Capture the cell that displays the provided text and extract its [x, y] central coordinate. 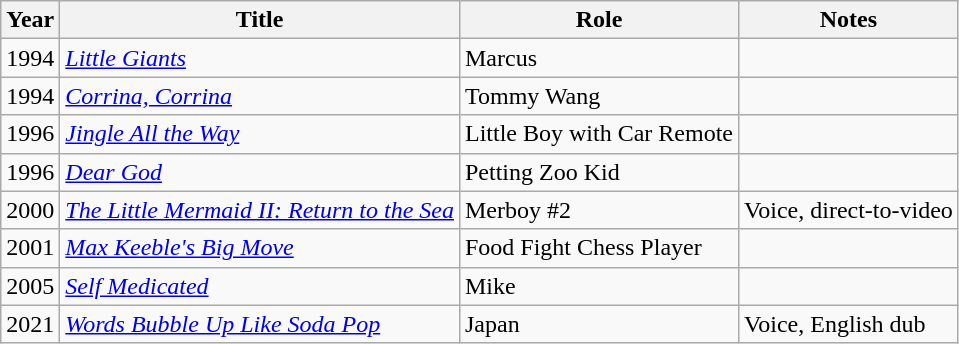
Self Medicated [260, 286]
The Little Mermaid II: Return to the Sea [260, 210]
Voice, direct-to-video [848, 210]
Little Giants [260, 58]
Japan [598, 324]
Dear God [260, 172]
Jingle All the Way [260, 134]
Little Boy with Car Remote [598, 134]
Merboy #2 [598, 210]
Food Fight Chess Player [598, 248]
Max Keeble's Big Move [260, 248]
Notes [848, 20]
2000 [30, 210]
Tommy Wang [598, 96]
Year [30, 20]
Role [598, 20]
2021 [30, 324]
Title [260, 20]
Corrina, Corrina [260, 96]
Marcus [598, 58]
Petting Zoo Kid [598, 172]
Words Bubble Up Like Soda Pop [260, 324]
2005 [30, 286]
Voice, English dub [848, 324]
2001 [30, 248]
Mike [598, 286]
